Locate the cell with the specified text and output its (x, y) center coordinate. 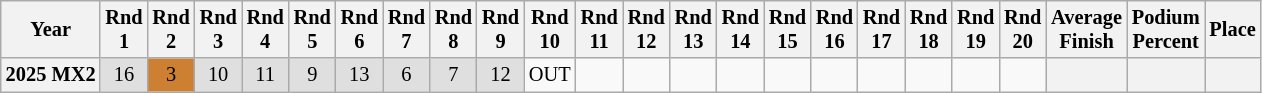
Rnd18 (928, 29)
16 (124, 75)
Rnd16 (834, 29)
11 (266, 75)
Rnd2 (172, 29)
Rnd8 (454, 29)
Rnd11 (600, 29)
Rnd7 (406, 29)
Rnd6 (360, 29)
Rnd10 (550, 29)
12 (500, 75)
Rnd20 (1022, 29)
2025 MX2 (51, 75)
Rnd12 (646, 29)
3 (172, 75)
Rnd13 (694, 29)
13 (360, 75)
Rnd5 (312, 29)
Rnd9 (500, 29)
Rnd17 (882, 29)
Rnd3 (218, 29)
10 (218, 75)
7 (454, 75)
AverageFinish (1086, 29)
Rnd19 (976, 29)
6 (406, 75)
Rnd15 (788, 29)
Rnd4 (266, 29)
OUT (550, 75)
Place (1232, 29)
PodiumPercent (1166, 29)
Rnd14 (740, 29)
Year (51, 29)
Rnd1 (124, 29)
9 (312, 75)
